Pinpoint the cell where the given text exists, returning its [x, y] midpoint coordinate. 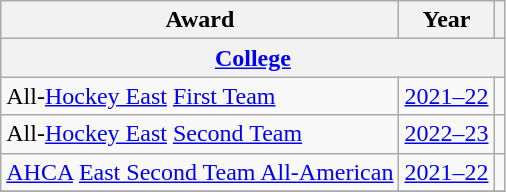
2022–23 [446, 134]
College [253, 58]
All-Hockey East First Team [200, 96]
Year [446, 20]
All-Hockey East Second Team [200, 134]
Award [200, 20]
AHCA East Second Team All-American [200, 172]
